Pinpoint the cell where the given text exists, returning its [x, y] midpoint coordinate. 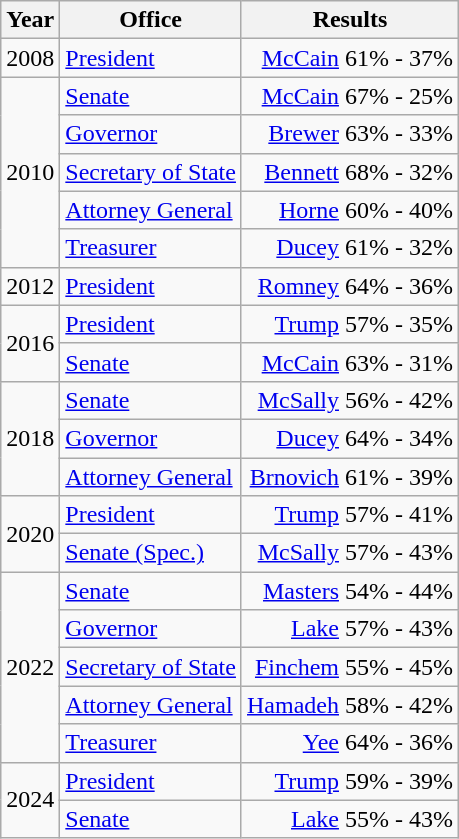
2010 [30, 172]
Lake 57% - 43% [350, 629]
Ducey 61% - 32% [350, 248]
Ducey 64% - 34% [350, 438]
Bennett 68% - 32% [350, 172]
Brewer 63% - 33% [350, 134]
2022 [30, 667]
2018 [30, 438]
Trump 57% - 41% [350, 515]
Hamadeh 58% - 42% [350, 705]
Brnovich 61% - 39% [350, 477]
Year [30, 20]
McCain 61% - 37% [350, 58]
Lake 55% - 43% [350, 819]
Senate (Spec.) [151, 553]
McCain 67% - 25% [350, 96]
Trump 59% - 39% [350, 781]
2020 [30, 534]
2016 [30, 343]
Results [350, 20]
McSally 57% - 43% [350, 553]
2008 [30, 58]
Romney 64% - 36% [350, 286]
McSally 56% - 42% [350, 400]
Trump 57% - 35% [350, 324]
Horne 60% - 40% [350, 210]
2012 [30, 286]
Office [151, 20]
Finchem 55% - 45% [350, 667]
2024 [30, 800]
Masters 54% - 44% [350, 591]
Yee 64% - 36% [350, 743]
McCain 63% - 31% [350, 362]
